For the text-containing cell, return its midpoint in [x, y] coordinate format. 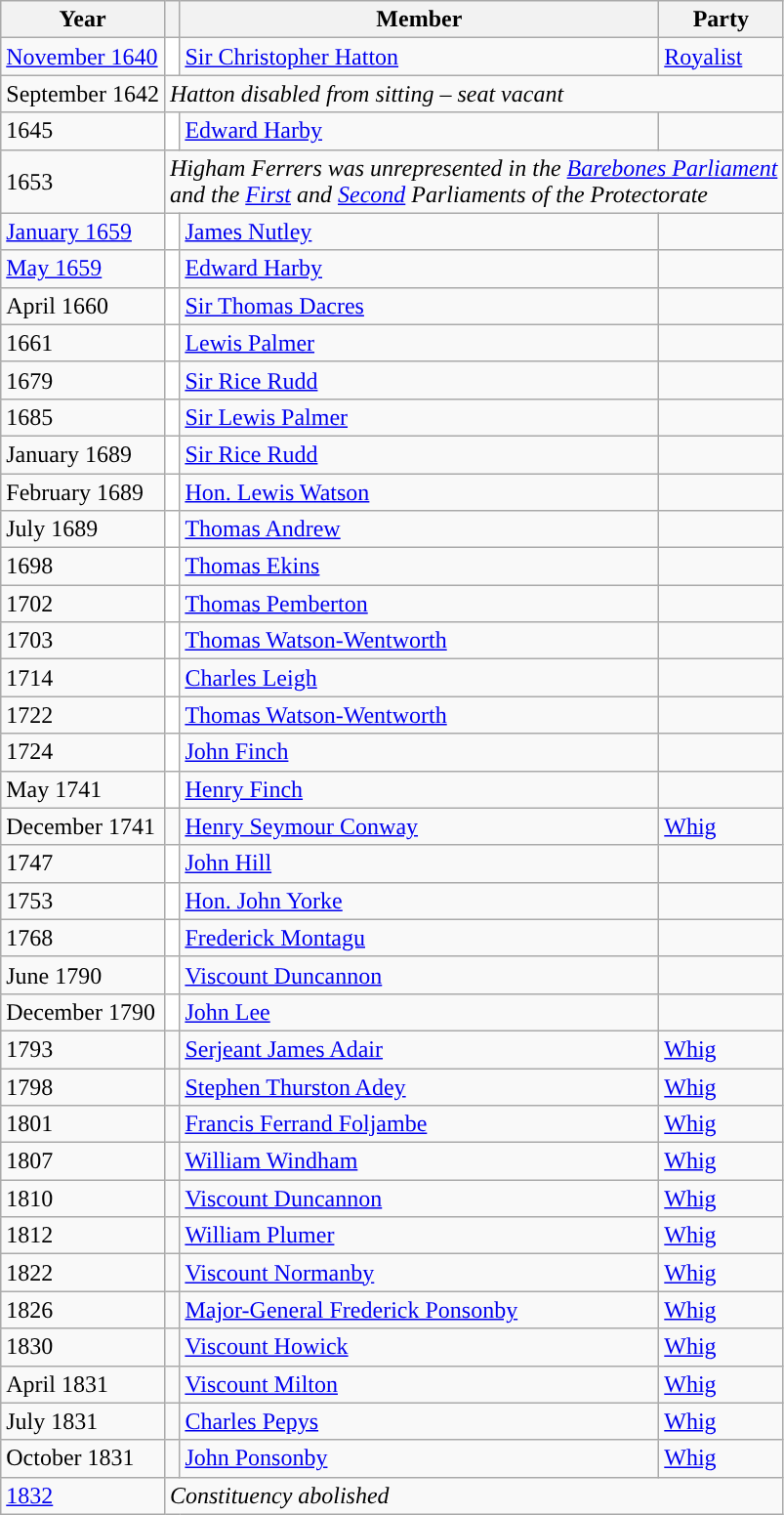
April 1660 [83, 306]
1822 [83, 1273]
January 1659 [83, 231]
1703 [83, 641]
1798 [83, 1087]
Higham Ferrers was unrepresented in the Barebones Parliament and the First and Second Parliaments of the Protectorate [473, 182]
Thomas Pemberton [420, 604]
Henry Seymour Conway [420, 826]
Charles Leigh [420, 678]
Year [83, 20]
1714 [83, 678]
James Nutley [420, 231]
July 1689 [83, 529]
1661 [83, 343]
May 1659 [83, 269]
Viscount Normanby [420, 1273]
Hon. Lewis Watson [420, 491]
1753 [83, 901]
December 1741 [83, 826]
1793 [83, 1049]
Viscount Howick [420, 1347]
September 1642 [83, 94]
Henry Finch [420, 789]
Member [420, 20]
July 1831 [83, 1421]
Frederick Montagu [420, 938]
Party [721, 20]
1826 [83, 1310]
Hatton disabled from sitting – seat vacant [473, 94]
John Lee [420, 1012]
Serjeant James Adair [420, 1049]
Major-General Frederick Ponsonby [420, 1310]
Charles Pepys [420, 1421]
1812 [83, 1236]
Sir Christopher Hatton [420, 57]
William Plumer [420, 1236]
Sir Lewis Palmer [420, 417]
Royalist [721, 57]
1747 [83, 863]
1768 [83, 938]
William Windham [420, 1161]
1724 [83, 752]
Stephen Thurston Adey [420, 1087]
1653 [83, 182]
December 1790 [83, 1012]
John Ponsonby [420, 1458]
1830 [83, 1347]
November 1640 [83, 57]
April 1831 [83, 1384]
1810 [83, 1199]
Thomas Ekins [420, 567]
October 1831 [83, 1458]
1679 [83, 380]
January 1689 [83, 454]
John Hill [420, 863]
1698 [83, 567]
June 1790 [83, 975]
Thomas Andrew [420, 529]
Viscount Milton [420, 1384]
1645 [83, 131]
Hon. John Yorke [420, 901]
1722 [83, 715]
February 1689 [83, 491]
1801 [83, 1124]
May 1741 [83, 789]
1685 [83, 417]
Sir Thomas Dacres [420, 306]
Constituency abolished [473, 1495]
Lewis Palmer [420, 343]
1807 [83, 1161]
1702 [83, 604]
John Finch [420, 752]
Francis Ferrand Foljambe [420, 1124]
1832 [83, 1495]
